Search for the cell housing the specified text and yield its (x, y) center coordinate. 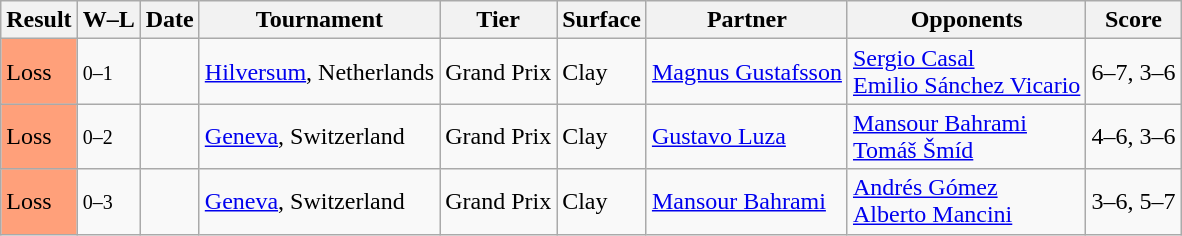
Gustavo Luza (746, 136)
Sergio Casal Emilio Sánchez Vicario (966, 72)
Mansour Bahrami (746, 202)
0–1 (108, 72)
W–L (108, 20)
Magnus Gustafsson (746, 72)
3–6, 5–7 (1134, 202)
Result (39, 20)
Tier (498, 20)
Surface (602, 20)
4–6, 3–6 (1134, 136)
Partner (746, 20)
Andrés Gómez Alberto Mancini (966, 202)
Tournament (319, 20)
6–7, 3–6 (1134, 72)
Opponents (966, 20)
Date (170, 20)
0–2 (108, 136)
Score (1134, 20)
Mansour Bahrami Tomáš Šmíd (966, 136)
Hilversum, Netherlands (319, 72)
0–3 (108, 202)
